Find where the given text appears and provide that cell's center as [x, y] coordinate. 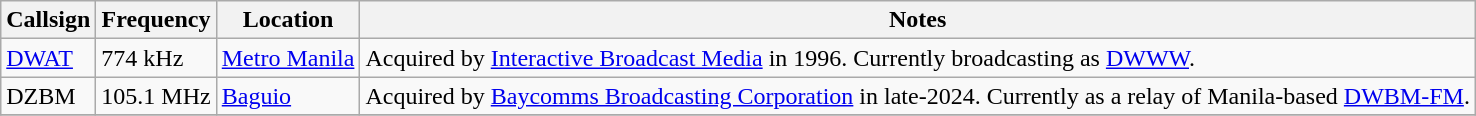
Acquired by Baycomms Broadcasting Corporation in late-2024. Currently as a relay of Manila-based DWBM-FM. [918, 96]
Frequency [156, 20]
Notes [918, 20]
Baguio [288, 96]
Metro Manila [288, 58]
DZBM [48, 96]
Acquired by Interactive Broadcast Media in 1996. Currently broadcasting as DWWW. [918, 58]
Location [288, 20]
DWAT [48, 58]
105.1 MHz [156, 96]
774 kHz [156, 58]
Callsign [48, 20]
